Scan for the cell matching the given text and deliver its (x, y) coordinate at center. 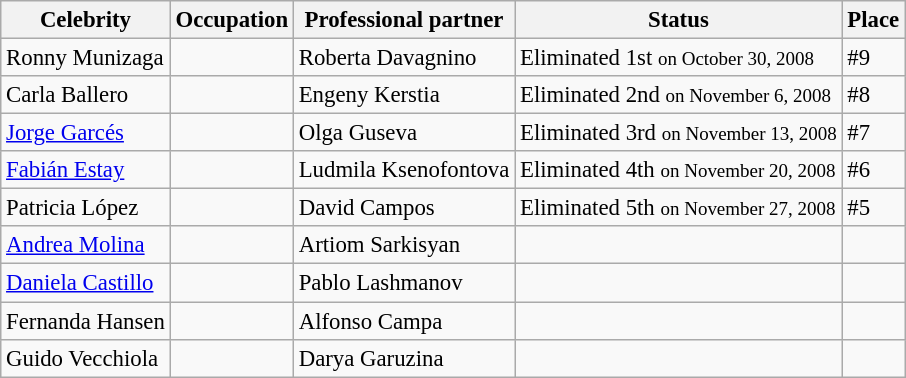
Andrea Molina (86, 245)
Alfonso Campa (404, 321)
Fabián Estay (86, 170)
Eliminated 3rd on November 13, 2008 (678, 133)
Ludmila Ksenofontova (404, 170)
Eliminated 5th on November 27, 2008 (678, 208)
Eliminated 2nd on November 6, 2008 (678, 95)
Daniela Castillo (86, 283)
Engeny Kerstia (404, 95)
Fernanda Hansen (86, 321)
#9 (873, 58)
#8 (873, 95)
Eliminated 4th on November 20, 2008 (678, 170)
Eliminated 1st on October 30, 2008 (678, 58)
Patricia López (86, 208)
David Campos (404, 208)
Jorge Garcés (86, 133)
Professional partner (404, 20)
Celebrity (86, 20)
Status (678, 20)
#7 (873, 133)
Pablo Lashmanov (404, 283)
Artiom Sarkisyan (404, 245)
Place (873, 20)
Occupation (232, 20)
#6 (873, 170)
Darya Garuzina (404, 358)
Carla Ballero (86, 95)
Roberta Davagnino (404, 58)
Ronny Munizaga (86, 58)
#5 (873, 208)
Guido Vecchiola (86, 358)
Olga Guseva (404, 133)
